Extract the [x, y] coordinate from the center of the cell holding the provided text.  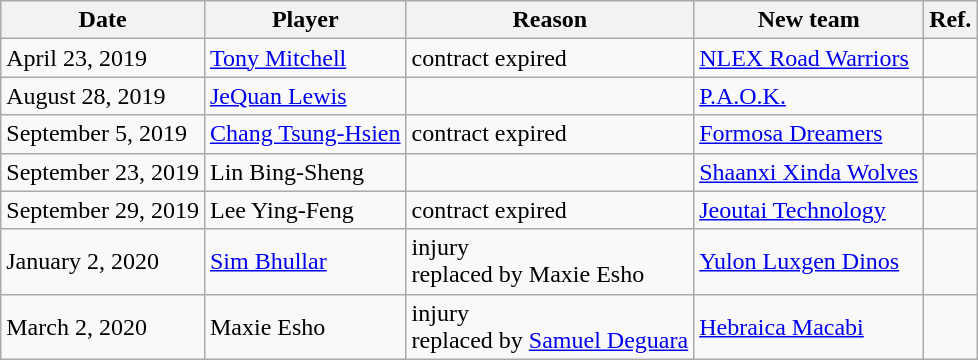
JeQuan Lewis [305, 96]
Tony Mitchell [305, 58]
New team [809, 20]
August 28, 2019 [103, 96]
Chang Tsung-Hsien [305, 134]
Jeoutai Technology [809, 210]
September 29, 2019 [103, 210]
September 23, 2019 [103, 172]
Shaanxi Xinda Wolves [809, 172]
April 23, 2019 [103, 58]
Sim Bhullar [305, 262]
Player [305, 20]
injuryreplaced by Maxie Esho [550, 262]
Lin Bing-Sheng [305, 172]
Formosa Dreamers [809, 134]
Hebraica Macabi [809, 326]
Lee Ying-Feng [305, 210]
P.A.O.K. [809, 96]
March 2, 2020 [103, 326]
injuryreplaced by Samuel Deguara [550, 326]
Ref. [950, 20]
Maxie Esho [305, 326]
Reason [550, 20]
Date [103, 20]
NLEX Road Warriors [809, 58]
January 2, 2020 [103, 262]
September 5, 2019 [103, 134]
Yulon Luxgen Dinos [809, 262]
